Find where the given text appears and provide that cell's center as (X, Y) coordinate. 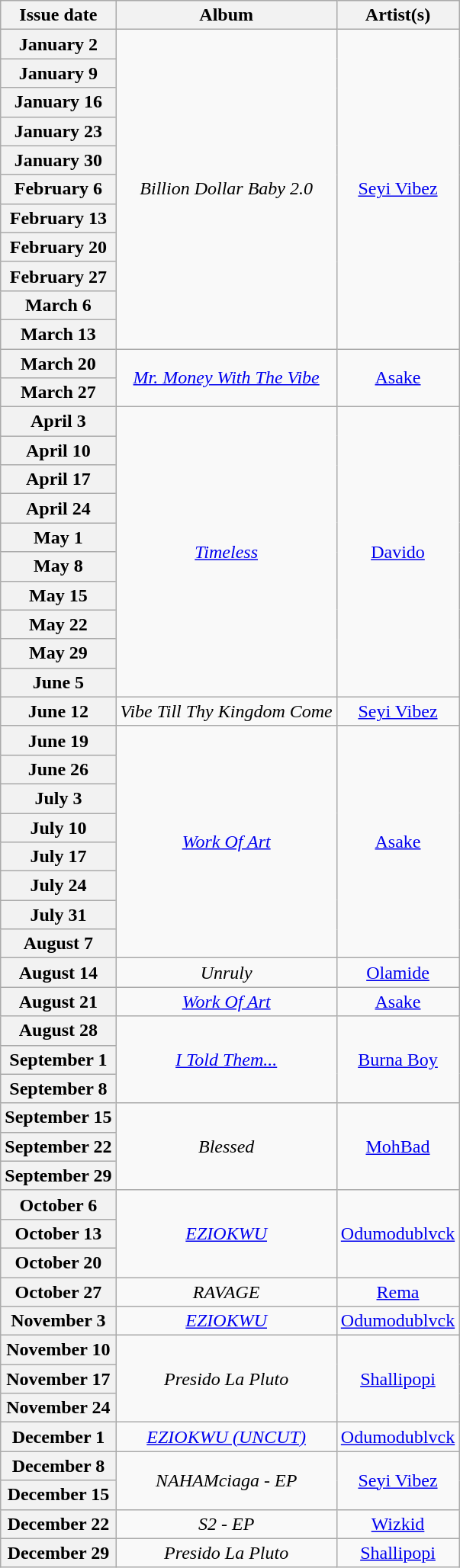
I Told Them... (226, 1060)
Timeless (226, 552)
April 24 (58, 508)
February 6 (58, 189)
October 6 (58, 1204)
March 20 (58, 364)
Issue date (58, 15)
Davido (397, 552)
October 27 (58, 1292)
January 16 (58, 102)
May 29 (58, 653)
Rema (397, 1292)
September 15 (58, 1117)
Unruly (226, 973)
May 8 (58, 566)
November 10 (58, 1350)
Mr. Money With The Vibe (226, 378)
Blessed (226, 1146)
May 22 (58, 624)
September 22 (58, 1146)
November 17 (58, 1379)
June 26 (58, 769)
August 7 (58, 944)
February 27 (58, 276)
July 10 (58, 827)
February 13 (58, 218)
April 10 (58, 451)
May 15 (58, 595)
MohBad (397, 1146)
January 9 (58, 73)
September 29 (58, 1175)
Olamide (397, 973)
Billion Dollar Baby 2.0 (226, 189)
June 12 (58, 711)
August 14 (58, 973)
November 24 (58, 1408)
July 3 (58, 798)
October 13 (58, 1233)
March 6 (58, 305)
December 15 (58, 1495)
January 2 (58, 44)
July 17 (58, 857)
Album (226, 15)
December 29 (58, 1553)
August 28 (58, 1031)
Burna Boy (397, 1060)
Wizkid (397, 1524)
June 19 (58, 740)
April 17 (58, 479)
September 8 (58, 1089)
EZIOKWU (UNCUT) (226, 1437)
Artist(s) (397, 15)
March 13 (58, 334)
April 3 (58, 422)
March 27 (58, 393)
October 20 (58, 1262)
January 30 (58, 160)
September 1 (58, 1060)
January 23 (58, 131)
December 1 (58, 1437)
June 5 (58, 682)
July 24 (58, 886)
November 3 (58, 1321)
RAVAGE (226, 1292)
August 21 (58, 1002)
February 20 (58, 247)
July 31 (58, 915)
Vibe Till Thy Kingdom Come (226, 711)
May 1 (58, 537)
NAHAMciaga - EP (226, 1480)
S2 - EP (226, 1524)
December 22 (58, 1524)
December 8 (58, 1466)
